Search for the cell housing the specified text and yield its (x, y) center coordinate. 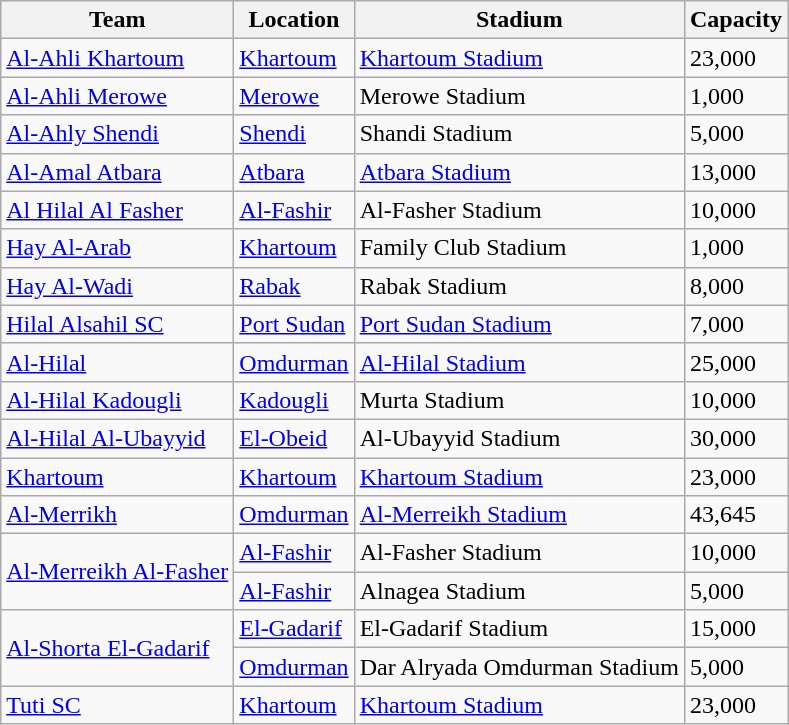
Al-Amal Atbara (118, 172)
Shandi Stadium (519, 134)
7,000 (736, 324)
Merowe Stadium (519, 96)
Alnagea Stadium (519, 591)
15,000 (736, 629)
Hay Al-Arab (118, 248)
Rabak Stadium (519, 286)
Merowe (294, 96)
Murta Stadium (519, 400)
Al-Merrikh (118, 515)
Dar Alryada Omdurman Stadium (519, 667)
Family Club Stadium (519, 248)
Kadougli (294, 400)
Atbara Stadium (519, 172)
Atbara (294, 172)
Port Sudan (294, 324)
El-Obeid (294, 438)
Hilal Alsahil SC (118, 324)
Al-Ahly Shendi (118, 134)
Al-Shorta El-Gadarif (118, 648)
Al-Ubayyid Stadium (519, 438)
30,000 (736, 438)
Shendi (294, 134)
Al-Hilal (118, 362)
Al Hilal Al Fasher (118, 210)
Al-Ahli Merowe (118, 96)
El-Gadarif Stadium (519, 629)
Al-Hilal Al-Ubayyid (118, 438)
25,000 (736, 362)
Tuti SC (118, 705)
Hay Al-Wadi (118, 286)
Team (118, 20)
Al-Hilal Kadougli (118, 400)
El-Gadarif (294, 629)
Al-Merreikh Al-Fasher (118, 572)
13,000 (736, 172)
Rabak (294, 286)
Al-Hilal Stadium (519, 362)
Stadium (519, 20)
8,000 (736, 286)
Al-Merreikh Stadium (519, 515)
43,645 (736, 515)
Port Sudan Stadium (519, 324)
Location (294, 20)
Al-Ahli Khartoum (118, 58)
Capacity (736, 20)
